From the cell containing the given text, extract its center point as [X, Y] coordinate. 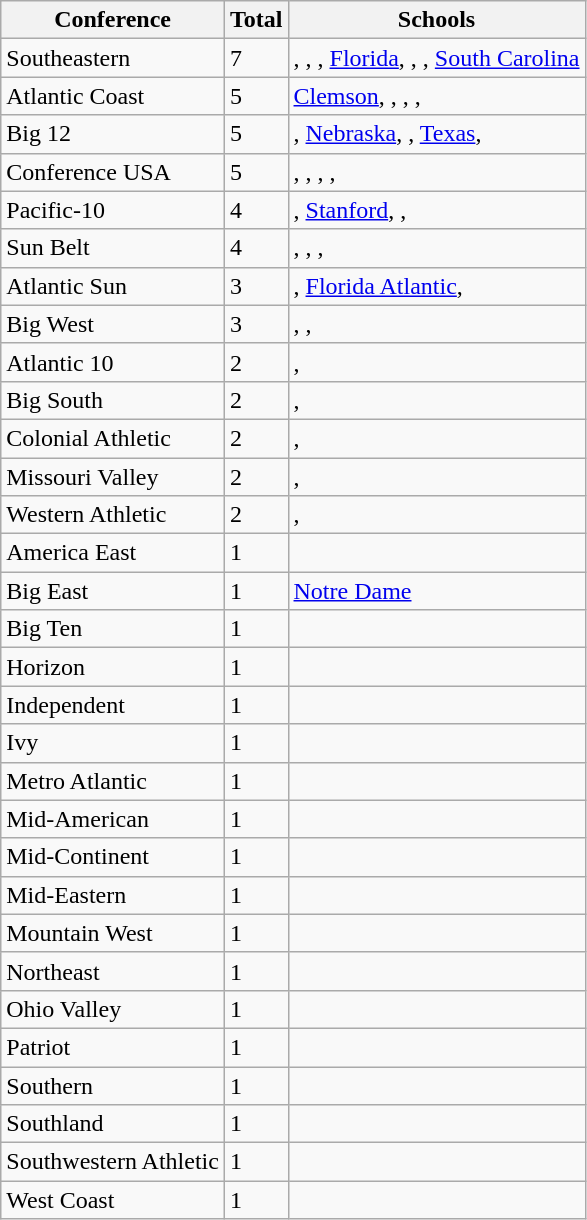
Southern [113, 1085]
Southeastern [113, 58]
Missouri Valley [113, 477]
7 [256, 58]
West Coast [113, 1200]
Ohio Valley [113, 1009]
America East [113, 553]
, Florida Atlantic, [436, 286]
Mountain West [113, 933]
Pacific-10 [113, 210]
, Stanford, , [436, 210]
Big Ten [113, 629]
Total [256, 20]
Big South [113, 400]
Southland [113, 1124]
Conference [113, 20]
, , [436, 324]
Notre Dame [436, 591]
Atlantic 10 [113, 362]
Schools [436, 20]
Mid-American [113, 819]
, , , Florida, , , South Carolina [436, 58]
Ivy [113, 743]
Big 12 [113, 134]
, , , , [436, 172]
Horizon [113, 667]
Mid-Eastern [113, 895]
Mid-Continent [113, 857]
, , , [436, 248]
Southwestern Athletic [113, 1162]
Colonial Athletic [113, 438]
Clemson, , , , [436, 96]
Metro Atlantic [113, 781]
Atlantic Sun [113, 286]
Atlantic Coast [113, 96]
Western Athletic [113, 515]
, Nebraska, , Texas, [436, 134]
Patriot [113, 1047]
Big East [113, 591]
Big West [113, 324]
Conference USA [113, 172]
Independent [113, 705]
Sun Belt [113, 248]
Northeast [113, 971]
